Identify which cell holds the provided text, then report its (X, Y) central coordinate. 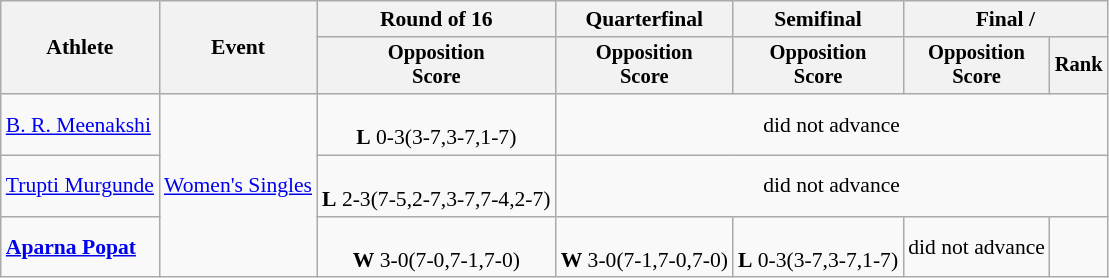
Quarterfinal (644, 19)
Women's Singles (238, 186)
Trupti Murgunde (80, 186)
Semifinal (818, 19)
L 2-3(7-5,2-7,3-7,7-4,2-7) (436, 186)
Rank (1079, 66)
W 3-0(7-0,7-1,7-0) (436, 248)
W 3-0(7-1,7-0,7-0) (644, 248)
Athlete (80, 48)
Event (238, 48)
Aparna Popat (80, 248)
B. R. Meenakshi (80, 124)
Final / (1005, 19)
Round of 16 (436, 19)
